Return the (x, y) coordinate for the center point of the cell that contains the specified text.  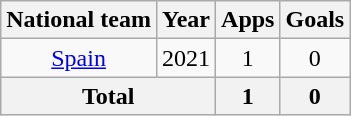
National team (79, 20)
Year (186, 20)
Spain (79, 58)
Goals (315, 20)
Apps (248, 20)
Total (108, 96)
2021 (186, 58)
